Identify which cell holds the provided text, then report its [x, y] central coordinate. 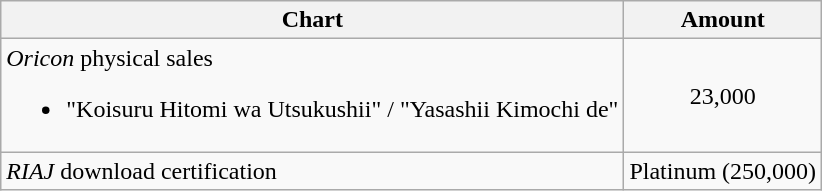
Platinum (250,000) [723, 171]
RIAJ download certification [312, 171]
Amount [723, 20]
Chart [312, 20]
Oricon physical sales"Koisuru Hitomi wa Utsukushii" / "Yasashii Kimochi de" [312, 96]
23,000 [723, 96]
